From the cell containing the given text, extract its center point as (x, y) coordinate. 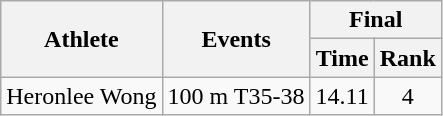
Rank (408, 58)
Heronlee Wong (82, 96)
100 m T35-38 (236, 96)
14.11 (342, 96)
Time (342, 58)
4 (408, 96)
Athlete (82, 39)
Final (376, 20)
Events (236, 39)
